Determine the (x, y) coordinate at the center of the cell enclosing the given text.  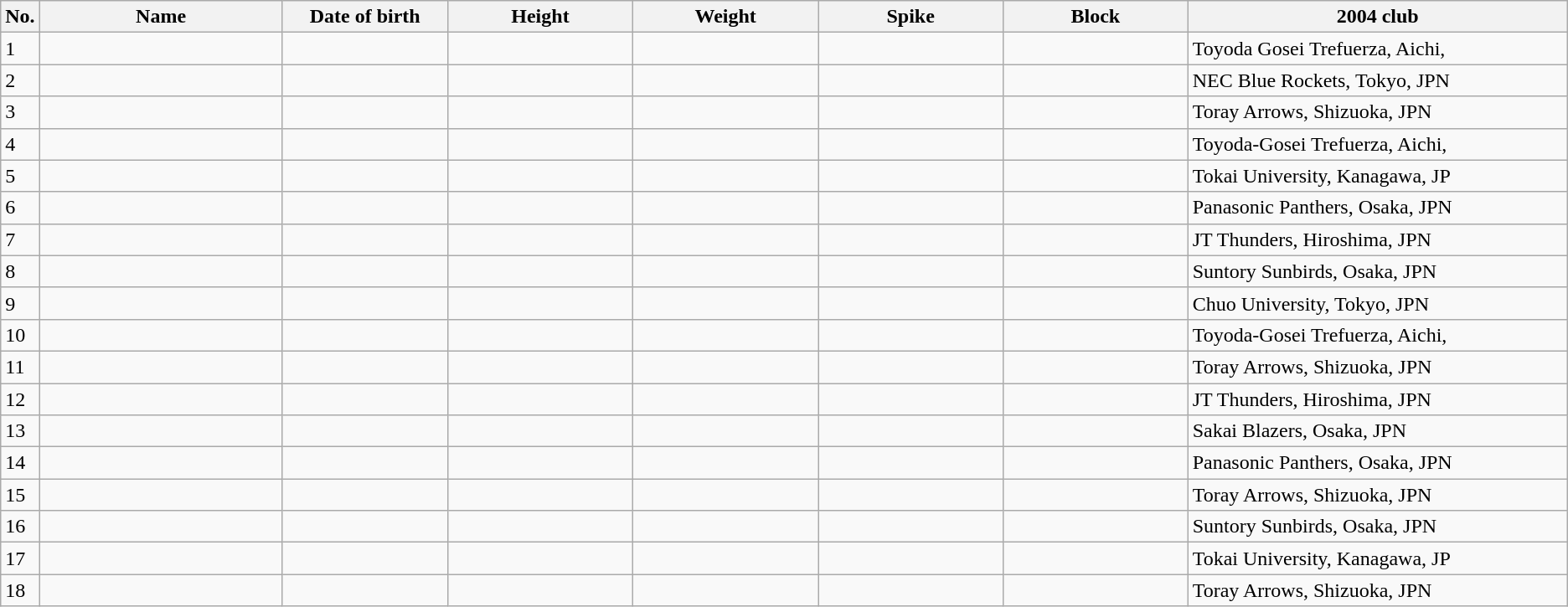
11 (20, 367)
6 (20, 208)
13 (20, 431)
Weight (725, 17)
Chuo University, Tokyo, JPN (1377, 303)
Date of birth (365, 17)
Sakai Blazers, Osaka, JPN (1377, 431)
7 (20, 239)
16 (20, 527)
14 (20, 463)
Toyoda Gosei Trefuerza, Aichi, (1377, 49)
Spike (911, 17)
2004 club (1377, 17)
Block (1096, 17)
3 (20, 112)
9 (20, 303)
Height (539, 17)
10 (20, 335)
Name (161, 17)
17 (20, 558)
18 (20, 590)
2 (20, 80)
4 (20, 144)
15 (20, 495)
NEC Blue Rockets, Tokyo, JPN (1377, 80)
1 (20, 49)
5 (20, 176)
8 (20, 271)
12 (20, 399)
No. (20, 17)
